Find where the given text appears and provide that cell's center as (X, Y) coordinate. 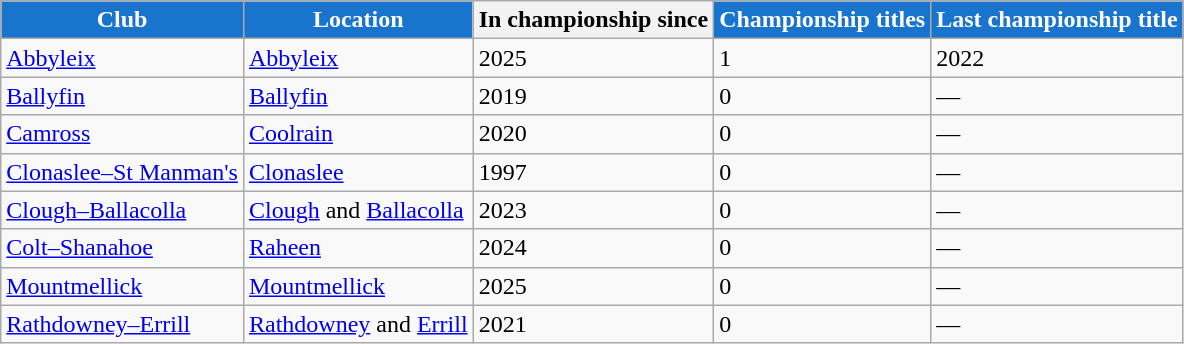
2022 (1057, 58)
Location (358, 20)
Clonaslee (358, 172)
Clough and Ballacolla (358, 210)
Colt–Shanahoe (122, 248)
Camross (122, 134)
Raheen (358, 248)
Clonaslee–St Manman's (122, 172)
Last championship title (1057, 20)
Rathdowney–Errill (122, 324)
2021 (593, 324)
Rathdowney and Errill (358, 324)
2020 (593, 134)
2019 (593, 96)
Championship titles (822, 20)
Club (122, 20)
2024 (593, 248)
1 (822, 58)
Clough–Ballacolla (122, 210)
1997 (593, 172)
In championship since (593, 20)
Coolrain (358, 134)
2023 (593, 210)
